Find where the given text appears and provide that cell's center as [x, y] coordinate. 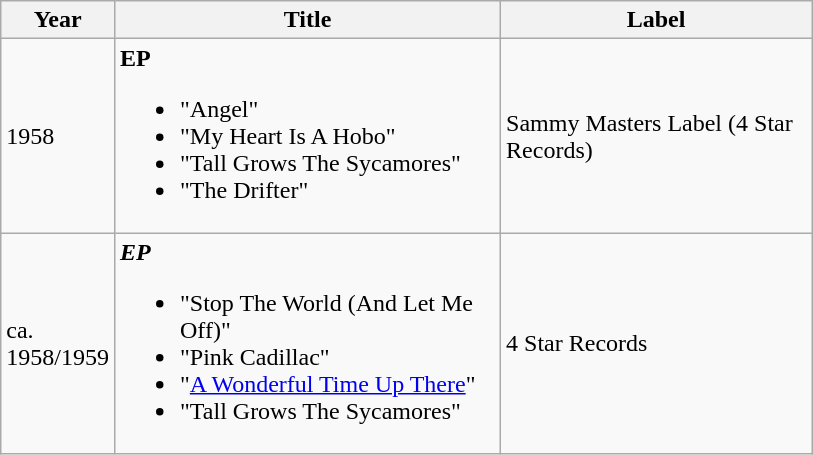
ca. 1958/1959 [58, 344]
EP"Stop The World (And Let Me Off)""Pink Cadillac""A Wonderful Time Up There""Tall Grows The Sycamores" [307, 344]
1958 [58, 136]
Title [307, 20]
4 Star Records [656, 344]
Year [58, 20]
Sammy Masters Label (4 Star Records) [656, 136]
EP"Angel""My Heart Is A Hobo""Tall Grows The Sycamores""The Drifter" [307, 136]
Label [656, 20]
